Find where the given text appears and provide that cell's center as [X, Y] coordinate. 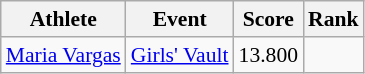
Score [268, 19]
13.800 [268, 55]
Girls' Vault [180, 55]
Maria Vargas [64, 55]
Rank [334, 19]
Event [180, 19]
Athlete [64, 19]
